Output the [X, Y] coordinate of the center of the cell containing the given text.  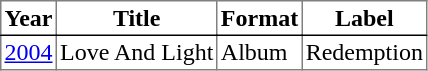
Redemption [364, 52]
Format [260, 18]
Label [364, 18]
Year [29, 18]
Love And Light [136, 52]
2004 [29, 52]
Title [136, 18]
Album [260, 52]
